Determine the (x, y) coordinate at the center of the cell enclosing the given text.  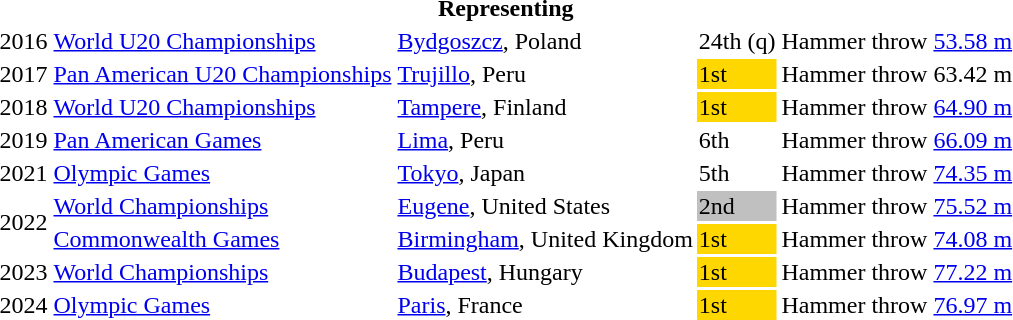
Eugene, United States (545, 206)
Trujillo, Peru (545, 74)
2nd (737, 206)
Paris, France (545, 305)
Budapest, Hungary (545, 272)
6th (737, 140)
24th (q) (737, 41)
Commonwealth Games (222, 239)
Lima, Peru (545, 140)
Pan American U20 Championships (222, 74)
5th (737, 173)
Bydgoszcz, Poland (545, 41)
Pan American Games (222, 140)
Tokyo, Japan (545, 173)
Tampere, Finland (545, 107)
Birmingham, United Kingdom (545, 239)
